Identify which cell holds the provided text, then report its (x, y) central coordinate. 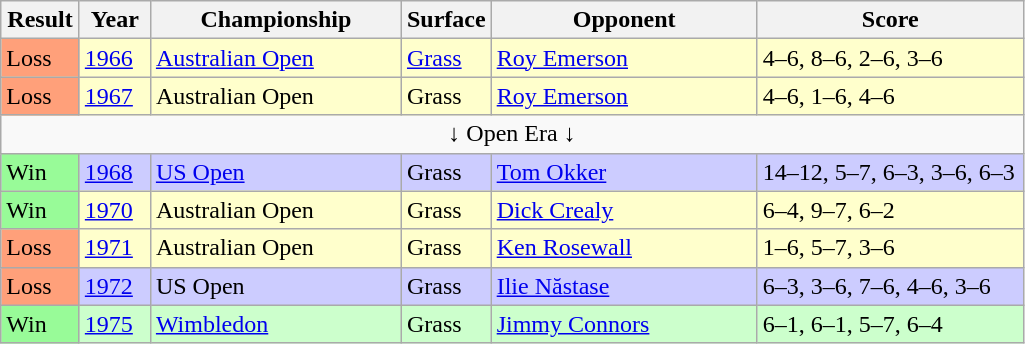
1967 (114, 96)
Year (114, 20)
6–4, 9–7, 6–2 (890, 210)
14–12, 5–7, 6–3, 3–6, 6–3 (890, 172)
Jimmy Connors (624, 324)
Score (890, 20)
Surface (446, 20)
1–6, 5–7, 3–6 (890, 248)
1966 (114, 58)
1971 (114, 248)
6–3, 3–6, 7–6, 4–6, 3–6 (890, 286)
Tom Okker (624, 172)
4–6, 1–6, 4–6 (890, 96)
1968 (114, 172)
1972 (114, 286)
Opponent (624, 20)
4–6, 8–6, 2–6, 3–6 (890, 58)
Wimbledon (276, 324)
6–1, 6–1, 5–7, 6–4 (890, 324)
Championship (276, 20)
1975 (114, 324)
Result (40, 20)
Ilie Năstase (624, 286)
Ken Rosewall (624, 248)
Dick Crealy (624, 210)
1970 (114, 210)
↓ Open Era ↓ (512, 134)
